Extract the [x, y] coordinate from the center of the cell holding the provided text.  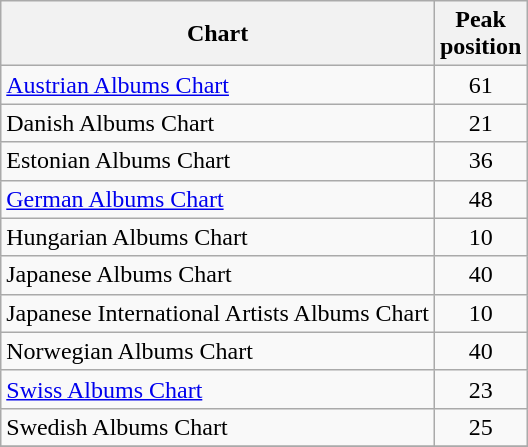
German Albums Chart [218, 199]
Swiss Albums Chart [218, 389]
Norwegian Albums Chart [218, 351]
21 [480, 123]
48 [480, 199]
Peakposition [480, 34]
Estonian Albums Chart [218, 161]
Hungarian Albums Chart [218, 237]
36 [480, 161]
Danish Albums Chart [218, 123]
Japanese International Artists Albums Chart [218, 313]
25 [480, 427]
Chart [218, 34]
61 [480, 85]
Swedish Albums Chart [218, 427]
Japanese Albums Chart [218, 275]
23 [480, 389]
Austrian Albums Chart [218, 85]
